Extract the (x, y) coordinate from the center of the cell holding the provided text.  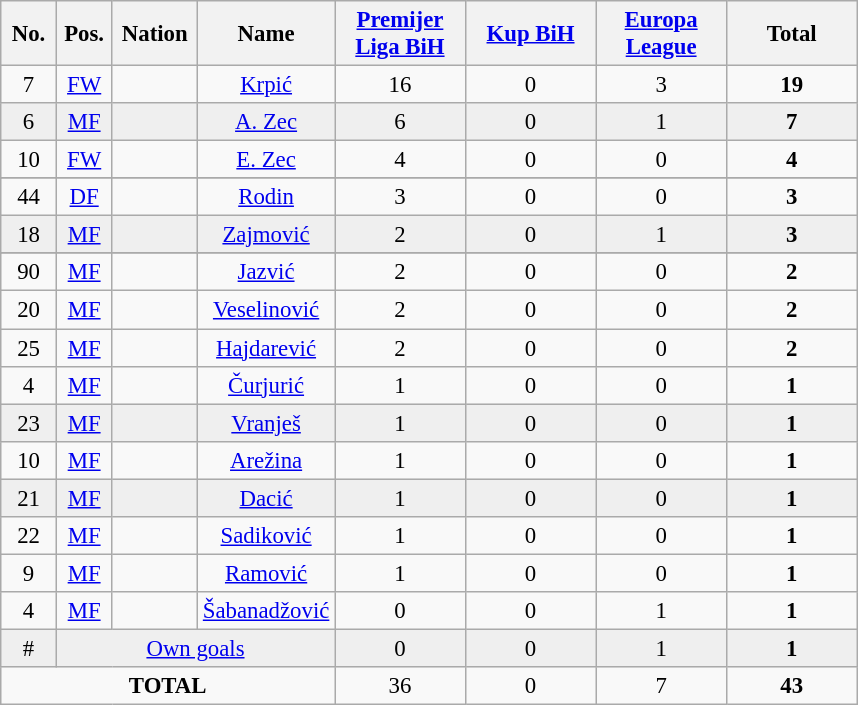
Šabanadžović (266, 611)
22 (29, 536)
Arežina (266, 460)
A. Zec (266, 122)
Total (792, 34)
Name (266, 34)
Premijer Liga BiH (400, 34)
20 (29, 310)
Kup BiH (530, 34)
E. Zec (266, 160)
19 (792, 85)
90 (29, 273)
43 (792, 686)
DF (84, 197)
Rodin (266, 197)
18 (29, 235)
9 (29, 573)
Čurjurić (266, 385)
Veselinović (266, 310)
Zajmović (266, 235)
Pos. (84, 34)
Vranješ (266, 423)
Krpić (266, 85)
Hajdarević (266, 348)
Jazvić (266, 273)
Own goals (195, 648)
Sadiković (266, 536)
No. (29, 34)
25 (29, 348)
Nation (155, 34)
Ramović (266, 573)
Europa League (662, 34)
23 (29, 423)
36 (400, 686)
Dacić (266, 498)
21 (29, 498)
16 (400, 85)
TOTAL (168, 686)
44 (29, 197)
# (29, 648)
